From the cell containing the given text, extract its center point as [x, y] coordinate. 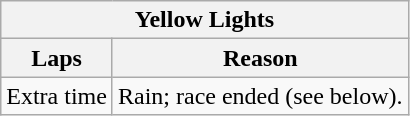
Yellow Lights [204, 20]
Rain; race ended (see below). [260, 96]
Reason [260, 58]
Extra time [57, 96]
Laps [57, 58]
